Return the [X, Y] coordinate for the center point of the cell that contains the specified text.  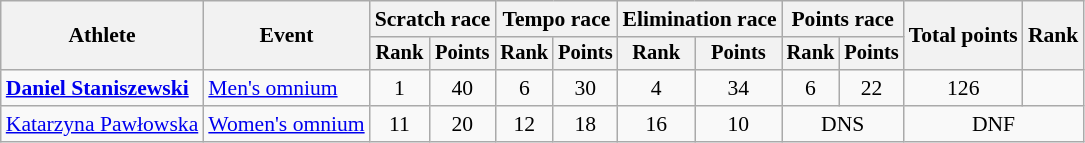
34 [738, 88]
Athlete [102, 36]
126 [964, 88]
20 [462, 124]
4 [656, 88]
Katarzyna Pawłowska [102, 124]
Elimination race [699, 19]
Men's omnium [286, 88]
Tempo race [556, 19]
12 [524, 124]
Points race [843, 19]
DNF [994, 124]
Women's omnium [286, 124]
40 [462, 88]
1 [400, 88]
16 [656, 124]
DNS [843, 124]
18 [585, 124]
Total points [964, 36]
Daniel Staniszewski [102, 88]
Event [286, 36]
10 [738, 124]
30 [585, 88]
11 [400, 124]
22 [871, 88]
Scratch race [433, 19]
